Return (x, y) of the center of cell containing provided text 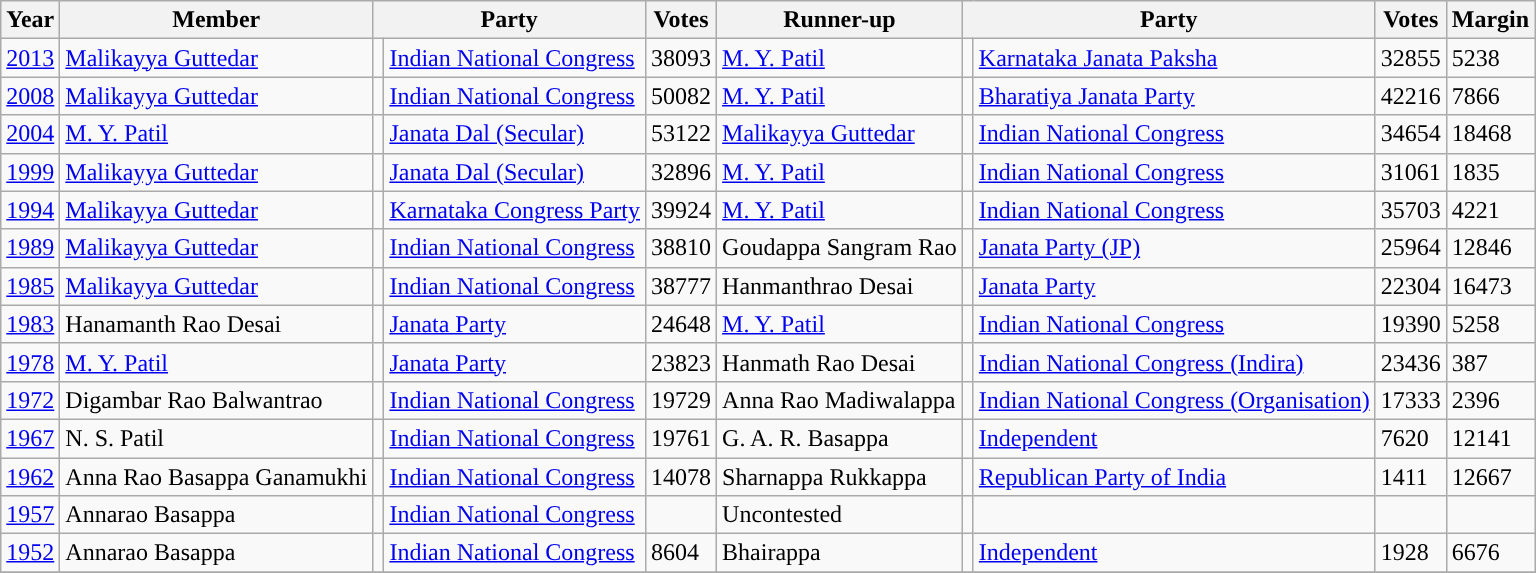
25964 (1410, 248)
2008 (30, 96)
42216 (1410, 96)
38093 (682, 58)
1978 (30, 362)
23823 (682, 362)
7866 (1490, 96)
1972 (30, 400)
2013 (30, 58)
Goudappa Sangram Rao (840, 248)
1994 (30, 210)
1952 (30, 553)
G. A. R. Basappa (840, 438)
23436 (1410, 362)
Bharatiya Janata Party (1174, 96)
1985 (30, 286)
Bhairappa (840, 553)
18468 (1490, 134)
Sharnappa Rukkappa (840, 477)
34654 (1410, 134)
Runner-up (840, 20)
19761 (682, 438)
24648 (682, 324)
5238 (1490, 58)
1983 (30, 324)
N. S. Patil (216, 438)
38777 (682, 286)
1957 (30, 515)
32855 (1410, 58)
19729 (682, 400)
Anna Rao Madiwalappa (840, 400)
4221 (1490, 210)
5258 (1490, 324)
1967 (30, 438)
50082 (682, 96)
Digambar Rao Balwantrao (216, 400)
Hanamanth Rao Desai (216, 324)
38810 (682, 248)
7620 (1410, 438)
Indian National Congress (Organisation) (1174, 400)
Year (30, 20)
1411 (1410, 477)
387 (1490, 362)
17333 (1410, 400)
35703 (1410, 210)
Indian National Congress (Indira) (1174, 362)
8604 (682, 553)
1962 (30, 477)
12667 (1490, 477)
19390 (1410, 324)
Janata Party (JP) (1174, 248)
Karnataka Janata Paksha (1174, 58)
22304 (1410, 286)
12141 (1490, 438)
1989 (30, 248)
2396 (1490, 400)
Hanmath Rao Desai (840, 362)
Margin (1490, 20)
Member (216, 20)
Karnataka Congress Party (515, 210)
Uncontested (840, 515)
53122 (682, 134)
14078 (682, 477)
2004 (30, 134)
12846 (1490, 248)
Hanmanthrao Desai (840, 286)
1928 (1410, 553)
16473 (1490, 286)
Republican Party of India (1174, 477)
31061 (1410, 172)
1999 (30, 172)
6676 (1490, 553)
39924 (682, 210)
Anna Rao Basappa Ganamukhi (216, 477)
32896 (682, 172)
1835 (1490, 172)
